Capture the cell that displays the provided text and extract its [x, y] central coordinate. 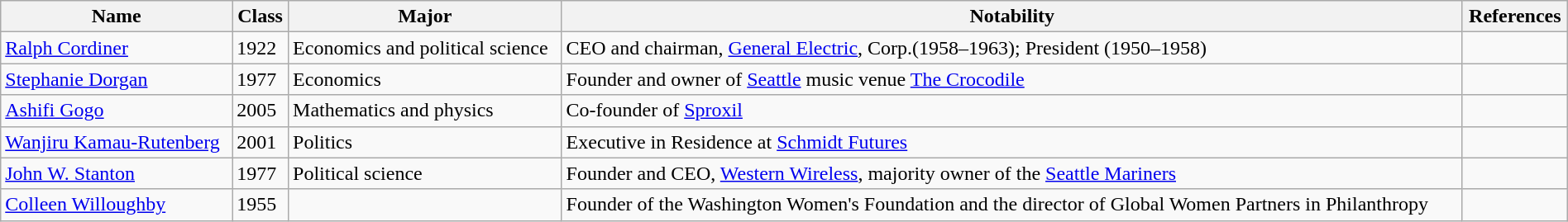
Stephanie Dorgan [117, 79]
Founder of the Washington Women's Foundation and the director of Global Women Partners in Philanthropy [1012, 205]
Colleen Willoughby [117, 205]
Co-founder of Sproxil [1012, 111]
Mathematics and physics [425, 111]
References [1515, 17]
2005 [261, 111]
Name [117, 17]
Political science [425, 173]
Ashifi Gogo [117, 111]
2001 [261, 142]
CEO and chairman, General Electric, Corp.(1958–1963); President (1950–1958) [1012, 48]
Ralph Cordiner [117, 48]
Founder and owner of Seattle music venue The Crocodile [1012, 79]
1955 [261, 205]
Executive in Residence at Schmidt Futures [1012, 142]
Founder and CEO, Western Wireless, majority owner of the Seattle Mariners [1012, 173]
Notability [1012, 17]
1922 [261, 48]
Economics and political science [425, 48]
Politics [425, 142]
Economics [425, 79]
John W. Stanton [117, 173]
Wanjiru Kamau-Rutenberg [117, 142]
Class [261, 17]
Major [425, 17]
